Capture the cell that displays the provided text and extract its (x, y) central coordinate. 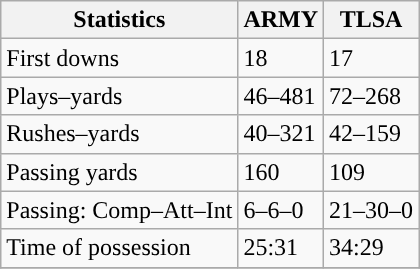
160 (281, 172)
109 (372, 172)
21–30–0 (372, 210)
TLSA (372, 20)
Plays–yards (120, 96)
34:29 (372, 248)
25:31 (281, 248)
Rushes–yards (120, 134)
72–268 (372, 96)
17 (372, 58)
40–321 (281, 134)
Statistics (120, 20)
Time of possession (120, 248)
42–159 (372, 134)
6–6–0 (281, 210)
First downs (120, 58)
46–481 (281, 96)
ARMY (281, 20)
18 (281, 58)
Passing: Comp–Att–Int (120, 210)
Passing yards (120, 172)
